Locate the cell with the specified text and output its [X, Y] center coordinate. 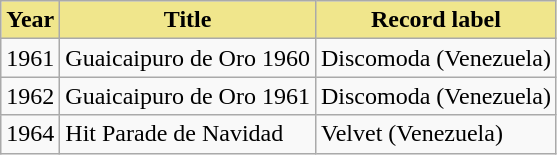
Title [188, 20]
Velvet (Venezuela) [436, 134]
1961 [30, 58]
Guaicaipuro de Oro 1960 [188, 58]
Record label [436, 20]
Hit Parade de Navidad [188, 134]
1964 [30, 134]
Guaicaipuro de Oro 1961 [188, 96]
1962 [30, 96]
Year [30, 20]
